Find where the given text appears and provide that cell's center as (x, y) coordinate. 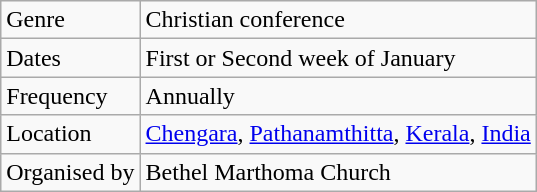
Chengara, Pathanamthitta, Kerala, India (338, 134)
Annually (338, 96)
Christian conference (338, 20)
Bethel Marthoma Church (338, 172)
Frequency (70, 96)
Dates (70, 58)
First or Second week of January (338, 58)
Location (70, 134)
Organised by (70, 172)
Genre (70, 20)
